Provide the [X, Y] coordinate of the cell's center where the given text is located.  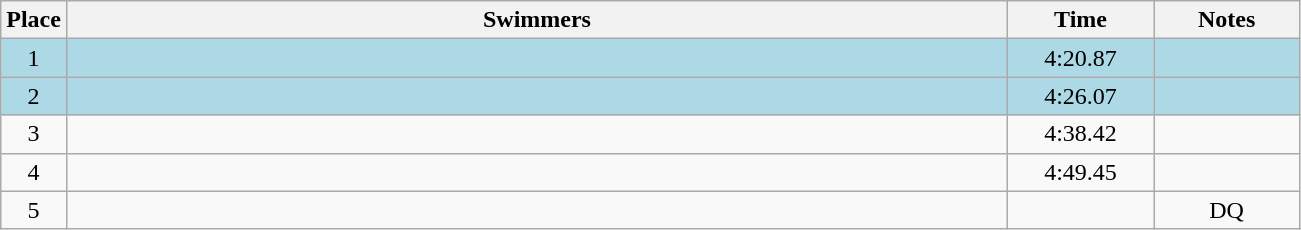
5 [34, 210]
4:26.07 [1081, 96]
Notes [1227, 20]
Swimmers [536, 20]
Time [1081, 20]
2 [34, 96]
4:49.45 [1081, 172]
Place [34, 20]
4:38.42 [1081, 134]
DQ [1227, 210]
4:20.87 [1081, 58]
3 [34, 134]
1 [34, 58]
4 [34, 172]
